Determine the (x, y) coordinate at the center of the cell enclosing the given text.  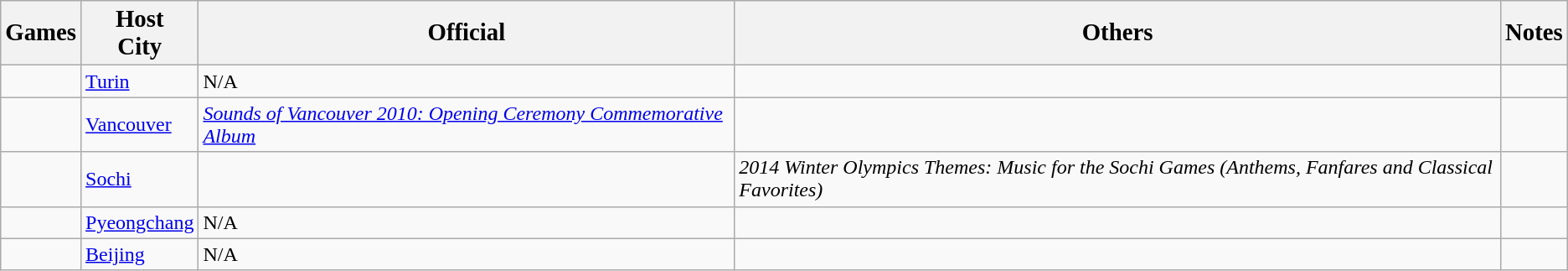
2014 Winter Olympics Themes: Music for the Sochi Games (Anthems, Fanfares and Classical Favorites) (1117, 180)
Beijing (140, 254)
Vancouver (140, 124)
Turin (140, 81)
Pyeongchang (140, 222)
Others (1117, 34)
Games (41, 34)
Host City (140, 34)
Official (467, 34)
Sochi (140, 180)
Sounds of Vancouver 2010: Opening Ceremony Commemorative Album (467, 124)
Notes (1534, 34)
